Capture the cell that displays the provided text and extract its (x, y) central coordinate. 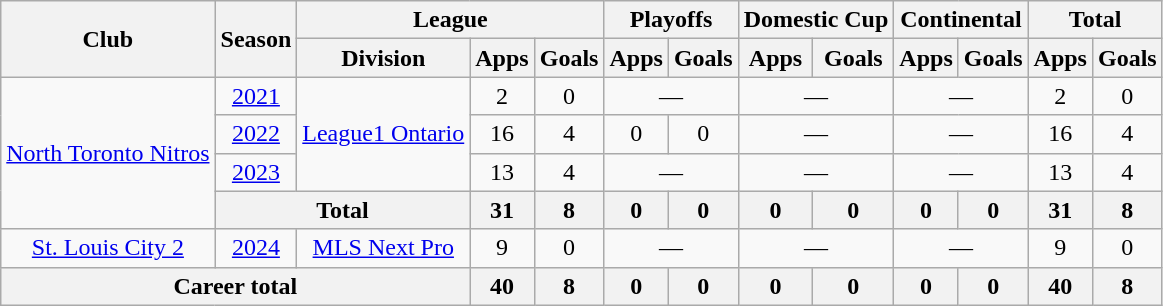
MLS Next Pro (384, 248)
League1 Ontario (384, 134)
Career total (236, 286)
Division (384, 58)
2022 (256, 134)
Playoffs (671, 20)
2021 (256, 96)
2024 (256, 248)
Season (256, 39)
Club (108, 39)
2023 (256, 172)
Continental (961, 20)
Domestic Cup (816, 20)
St. Louis City 2 (108, 248)
League (450, 20)
North Toronto Nitros (108, 153)
